Output the [X, Y] coordinate of the center of the cell containing the given text.  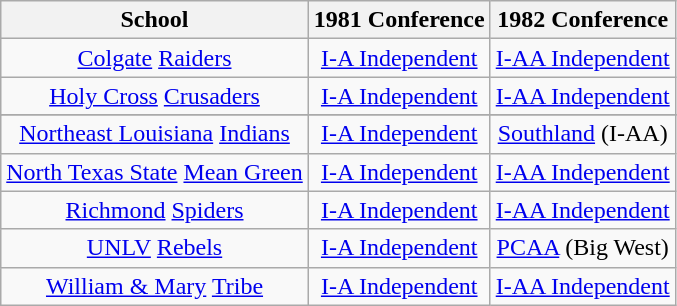
PCAA (Big West) [582, 248]
William & Mary Tribe [155, 286]
Colgate Raiders [155, 58]
1982 Conference [582, 20]
North Texas State Mean Green [155, 172]
School [155, 20]
1981 Conference [399, 20]
Richmond Spiders [155, 210]
Northeast Louisiana Indians [155, 134]
Southland (I-AA) [582, 134]
UNLV Rebels [155, 248]
Holy Cross Crusaders [155, 96]
